Return (x, y) of the center of cell containing provided text 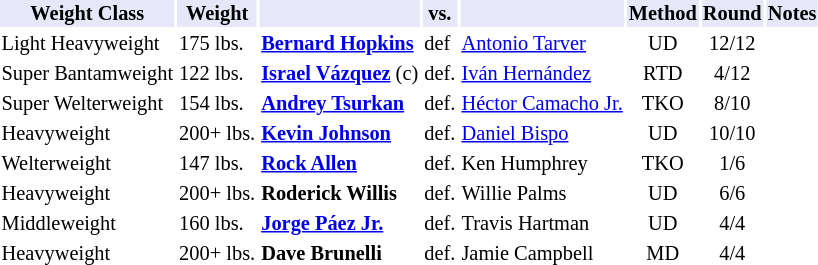
Travis Hartman (542, 224)
122 lbs. (218, 74)
Light Heavyweight (88, 44)
Rock Allen (340, 164)
vs. (440, 14)
1/6 (732, 164)
Roderick Willis (340, 194)
6/6 (732, 194)
12/12 (732, 44)
160 lbs. (218, 224)
Middleweight (88, 224)
Super Bantamweight (88, 74)
Round (732, 14)
Method (662, 14)
4/4 (732, 224)
Notes (792, 14)
10/10 (732, 134)
Andrey Tsurkan (340, 104)
4/12 (732, 74)
Israel Vázquez (c) (340, 74)
Jorge Páez Jr. (340, 224)
Weight Class (88, 14)
Bernard Hopkins (340, 44)
Iván Hernández (542, 74)
Willie Palms (542, 194)
Welterweight (88, 164)
175 lbs. (218, 44)
Weight (218, 14)
Kevin Johnson (340, 134)
Antonio Tarver (542, 44)
Ken Humphrey (542, 164)
Super Welterweight (88, 104)
147 lbs. (218, 164)
Héctor Camacho Jr. (542, 104)
154 lbs. (218, 104)
Daniel Bispo (542, 134)
RTD (662, 74)
def (440, 44)
8/10 (732, 104)
